Pinpoint the cell where the given text exists, returning its [x, y] midpoint coordinate. 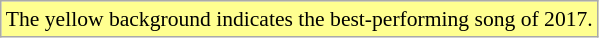
The yellow background indicates the best-performing song of 2017. [300, 19]
